Return (X, Y) of the center of cell containing provided text 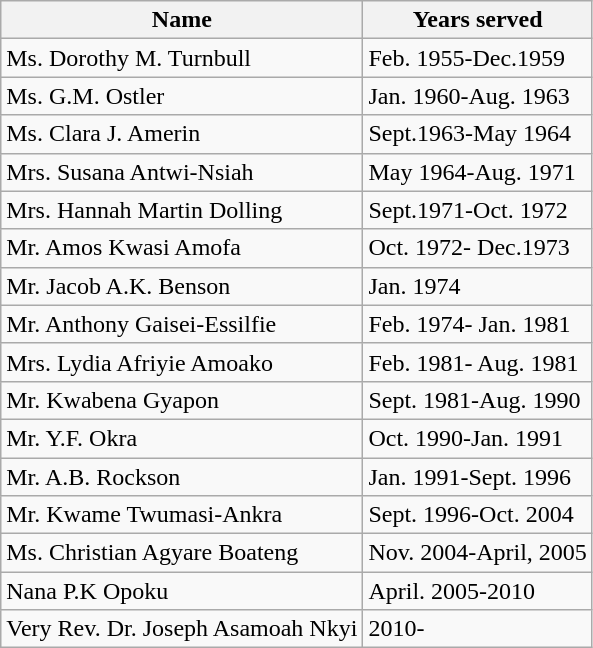
Jan. 1974 (478, 286)
May 1964-Aug. 1971 (478, 172)
Oct. 1972- Dec.1973 (478, 248)
Ms. Christian Agyare Boateng (182, 553)
Jan. 1960-Aug. 1963 (478, 96)
Very Rev. Dr. Joseph Asamoah Nkyi (182, 629)
April. 2005-2010 (478, 591)
Ms. G.M. Ostler (182, 96)
Years served (478, 20)
Feb. 1955-Dec.1959 (478, 58)
Name (182, 20)
2010- (478, 629)
Mr. Anthony Gaisei-Essilfie (182, 324)
Sept. 1981-Aug. 1990 (478, 400)
Sept.1971-Oct. 1972 (478, 210)
Mrs. Hannah Martin Dolling (182, 210)
Ms. Dorothy M. Turnbull (182, 58)
Oct. 1990-Jan. 1991 (478, 438)
Mr. Jacob A.K. Benson (182, 286)
Ms. Clara J. Amerin (182, 134)
Nana P.K Opoku (182, 591)
Mr. Kwame Twumasi-Ankra (182, 515)
Jan. 1991-Sept. 1996 (478, 477)
Feb. 1981- Aug. 1981 (478, 362)
Nov. 2004-April, 2005 (478, 553)
Feb. 1974- Jan. 1981 (478, 324)
Mr. Kwabena Gyapon (182, 400)
Mrs. Susana Antwi-Nsiah (182, 172)
Mr. Amos Kwasi Amofa (182, 248)
Mrs. Lydia Afriyie Amoako (182, 362)
Mr. Y.F. Okra (182, 438)
Mr. A.B. Rockson (182, 477)
Sept. 1996-Oct. 2004 (478, 515)
Sept.1963-May 1964 (478, 134)
